Return (X, Y) of the center of cell containing provided text 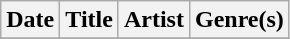
Artist (154, 20)
Title (90, 20)
Genre(s) (239, 20)
Date (30, 20)
